Provide the [x, y] coordinate of the cell's center where the given text is located.  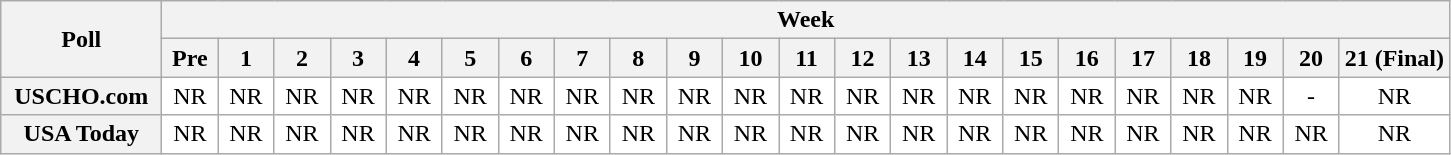
- [1311, 96]
Poll [82, 39]
9 [694, 58]
16 [1087, 58]
21 (Final) [1394, 58]
11 [806, 58]
17 [1143, 58]
5 [470, 58]
20 [1311, 58]
7 [582, 58]
Pre [190, 58]
Week [806, 20]
4 [414, 58]
3 [358, 58]
2 [302, 58]
13 [919, 58]
USA Today [82, 134]
12 [863, 58]
19 [1255, 58]
15 [1031, 58]
1 [246, 58]
USCHO.com [82, 96]
14 [975, 58]
10 [750, 58]
6 [526, 58]
18 [1199, 58]
8 [638, 58]
